Pinpoint the cell where the given text exists, returning its [X, Y] midpoint coordinate. 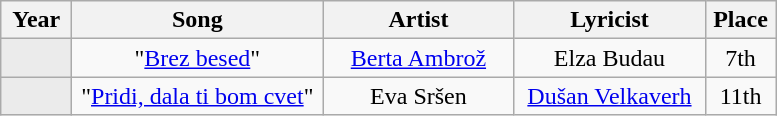
Year [36, 20]
Artist [418, 20]
11th [740, 96]
Song [198, 20]
Dušan Velkaverh [610, 96]
Elza Budau [610, 58]
Eva Sršen [418, 96]
Berta Ambrož [418, 58]
"Pridi, dala ti bom cvet" [198, 96]
Lyricist [610, 20]
Place [740, 20]
7th [740, 58]
"Brez besed" [198, 58]
